Return the [x, y] coordinate for the center point of the cell that contains the specified text.  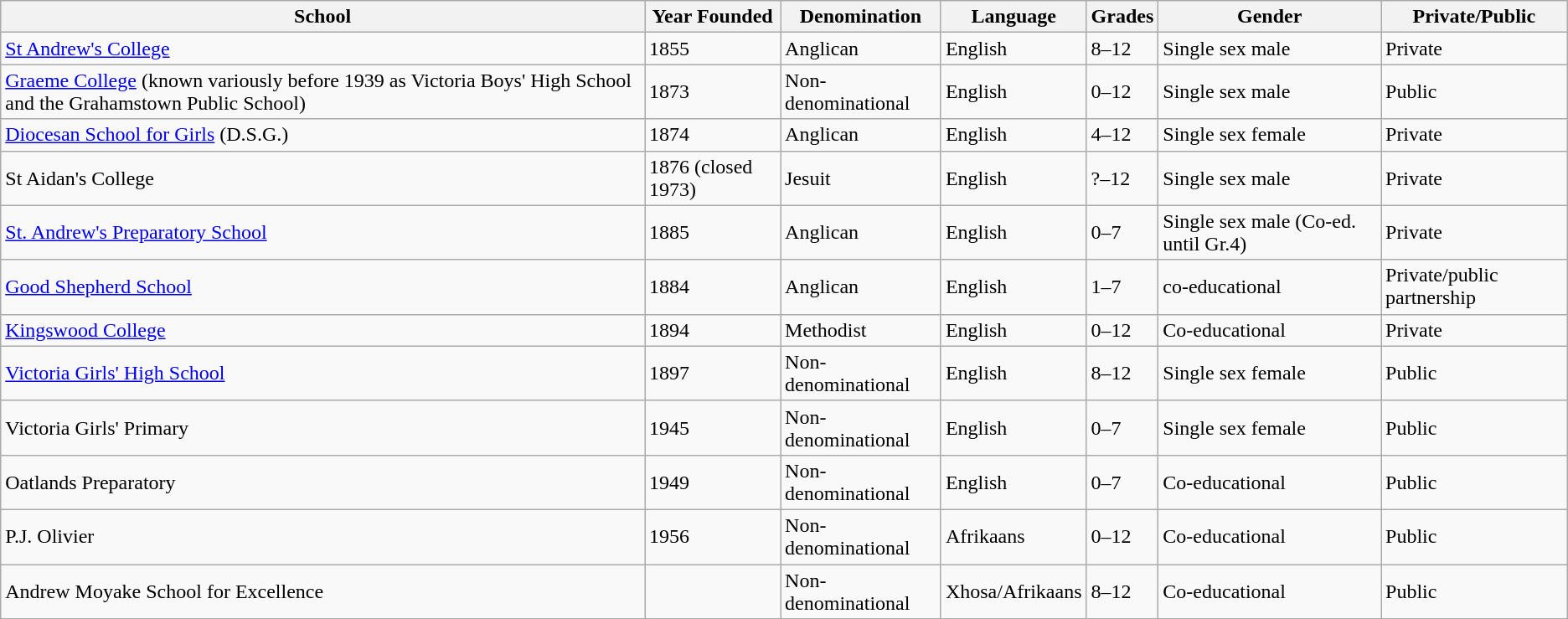
1874 [713, 135]
School [323, 17]
Jesuit [861, 178]
1855 [713, 49]
St. Andrew's Preparatory School [323, 233]
4–12 [1122, 135]
St Aidan's College [323, 178]
Good Shepherd School [323, 286]
Victoria Girls' High School [323, 374]
Grades [1122, 17]
Graeme College (known variously before 1939 as Victoria Boys' High School and the Grahamstown Public School) [323, 92]
Andrew Moyake School for Excellence [323, 591]
Oatlands Preparatory [323, 482]
Denomination [861, 17]
1876 (closed 1973) [713, 178]
Language [1014, 17]
1885 [713, 233]
Afrikaans [1014, 536]
Single sex male (Co-ed. until Gr.4) [1270, 233]
Diocesan School for Girls (D.S.G.) [323, 135]
Xhosa/Afrikaans [1014, 591]
?–12 [1122, 178]
Year Founded [713, 17]
1945 [713, 427]
1956 [713, 536]
Victoria Girls' Primary [323, 427]
1894 [713, 330]
1884 [713, 286]
1–7 [1122, 286]
1873 [713, 92]
P.J. Olivier [323, 536]
Gender [1270, 17]
Methodist [861, 330]
Kingswood College [323, 330]
Private/Public [1474, 17]
Private/public partnership [1474, 286]
1949 [713, 482]
co-educational [1270, 286]
1897 [713, 374]
St Andrew's College [323, 49]
